Locate the cell with the specified text and output its [X, Y] center coordinate. 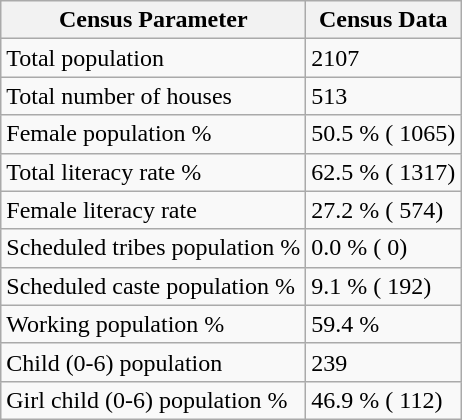
Working population % [154, 324]
Child (0-6) population [154, 362]
62.5 % ( 1317) [384, 172]
239 [384, 362]
Female literacy rate [154, 210]
513 [384, 96]
50.5 % ( 1065) [384, 134]
59.4 % [384, 324]
27.2 % ( 574) [384, 210]
Census Parameter [154, 20]
Girl child (0-6) population % [154, 400]
Scheduled caste population % [154, 286]
Female population % [154, 134]
Total number of houses [154, 96]
2107 [384, 58]
46.9 % ( 112) [384, 400]
Total population [154, 58]
0.0 % ( 0) [384, 248]
Total literacy rate % [154, 172]
9.1 % ( 192) [384, 286]
Scheduled tribes population % [154, 248]
Census Data [384, 20]
